Return the (x, y) coordinate for the center point of the cell that contains the specified text.  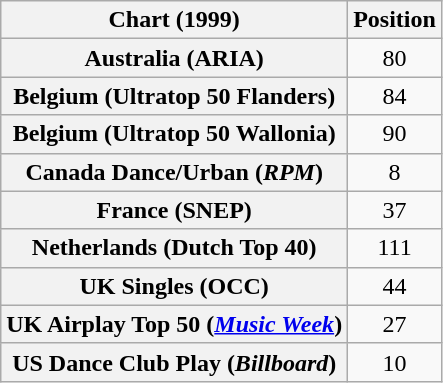
27 (395, 324)
Canada Dance/Urban (RPM) (174, 172)
Australia (ARIA) (174, 58)
80 (395, 58)
84 (395, 96)
UK Singles (OCC) (174, 286)
US Dance Club Play (Billboard) (174, 362)
10 (395, 362)
Netherlands (Dutch Top 40) (174, 248)
Chart (1999) (174, 20)
France (SNEP) (174, 210)
Belgium (Ultratop 50 Wallonia) (174, 134)
111 (395, 248)
UK Airplay Top 50 (Music Week) (174, 324)
90 (395, 134)
Position (395, 20)
37 (395, 210)
8 (395, 172)
Belgium (Ultratop 50 Flanders) (174, 96)
44 (395, 286)
